For the text-containing cell, return its midpoint in [x, y] coordinate format. 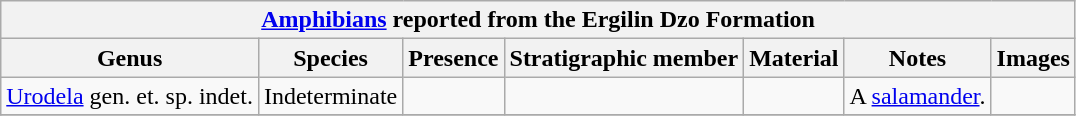
Urodela gen. et. sp. indet. [130, 96]
Indeterminate [330, 96]
Species [330, 58]
Genus [130, 58]
Material [794, 58]
Presence [454, 58]
A salamander. [918, 96]
Amphibians reported from the Ergilin Dzo Formation [538, 20]
Stratigraphic member [624, 58]
Images [1033, 58]
Notes [918, 58]
